Extract the (x, y) coordinate from the center of the cell holding the provided text.  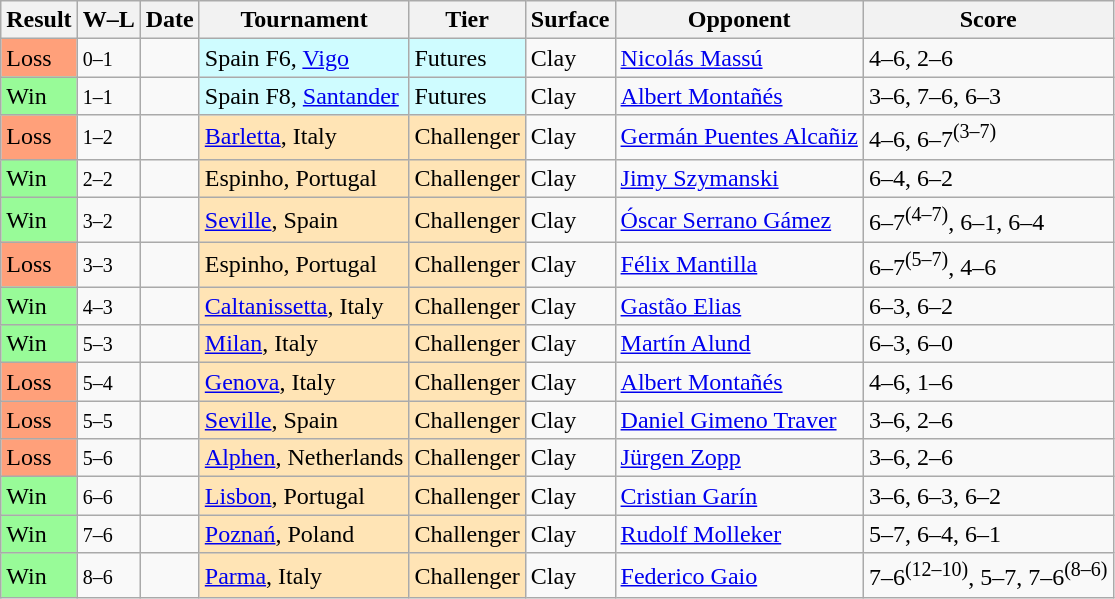
Félix Mantilla (739, 264)
7–6(12–10), 5–7, 7–6(8–6) (988, 576)
Óscar Serrano Gámez (739, 220)
W–L (108, 20)
5–4 (108, 382)
Lisbon, Portugal (304, 496)
Tier (467, 20)
Result (39, 20)
5–7, 6–4, 6–1 (988, 534)
0–1 (108, 58)
2–2 (108, 178)
Tournament (304, 20)
6–3, 6–2 (988, 306)
Martín Alund (739, 344)
Gastão Elias (739, 306)
6–7(4–7), 6–1, 6–4 (988, 220)
6–4, 6–2 (988, 178)
Genova, Italy (304, 382)
6–3, 6–0 (988, 344)
5–6 (108, 458)
Opponent (739, 20)
Jürgen Zopp (739, 458)
Parma, Italy (304, 576)
Jimy Szymanski (739, 178)
Cristian Garín (739, 496)
Barletta, Italy (304, 138)
Milan, Italy (304, 344)
8–6 (108, 576)
1–1 (108, 96)
Spain F8, Santander (304, 96)
7–6 (108, 534)
Daniel Gimeno Traver (739, 420)
5–3 (108, 344)
4–6, 6–7(3–7) (988, 138)
Nicolás Massú (739, 58)
Federico Gaio (739, 576)
Surface (570, 20)
Caltanissetta, Italy (304, 306)
Rudolf Molleker (739, 534)
Poznań, Poland (304, 534)
1–2 (108, 138)
Score (988, 20)
4–6, 2–6 (988, 58)
3–3 (108, 264)
Spain F6, Vigo (304, 58)
3–6, 6–3, 6–2 (988, 496)
6–6 (108, 496)
6–7(5–7), 4–6 (988, 264)
3–6, 7–6, 6–3 (988, 96)
5–5 (108, 420)
Alphen, Netherlands (304, 458)
3–2 (108, 220)
4–3 (108, 306)
4–6, 1–6 (988, 382)
Date (170, 20)
Germán Puentes Alcañiz (739, 138)
